Pinpoint the cell where the given text exists, returning its (X, Y) midpoint coordinate. 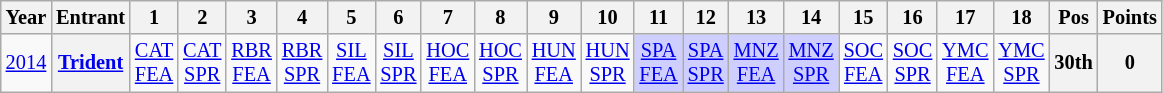
SILFEA (351, 63)
YMCSPR (1021, 63)
14 (812, 17)
15 (864, 17)
6 (398, 17)
18 (1021, 17)
2 (202, 17)
RBRFEA (251, 63)
HOCFEA (448, 63)
MNZFEA (756, 63)
0 (1130, 63)
YMCFEA (965, 63)
3 (251, 17)
SOCSPR (912, 63)
RBRSPR (302, 63)
13 (756, 17)
11 (658, 17)
9 (554, 17)
2014 (26, 63)
Trident (90, 63)
16 (912, 17)
30th (1074, 63)
SPAFEA (658, 63)
Year (26, 17)
17 (965, 17)
HOCSPR (500, 63)
8 (500, 17)
CATSPR (202, 63)
Entrant (90, 17)
7 (448, 17)
4 (302, 17)
SILSPR (398, 63)
SPASPR (706, 63)
HUNSPR (608, 63)
Points (1130, 17)
CATFEA (154, 63)
1 (154, 17)
MNZSPR (812, 63)
5 (351, 17)
SOCFEA (864, 63)
HUNFEA (554, 63)
Pos (1074, 17)
12 (706, 17)
10 (608, 17)
